Return [x, y] of the center of cell containing provided text 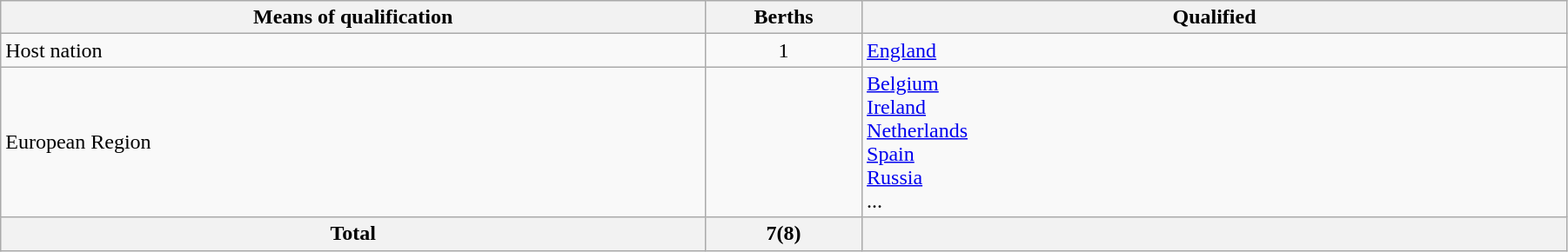
European Region [353, 143]
Total [353, 234]
Means of qualification [353, 17]
England [1215, 50]
7(8) [784, 234]
Qualified [1215, 17]
Berths [784, 17]
Belgium Ireland Netherlands Spain Russia... [1215, 143]
1 [784, 50]
Host nation [353, 50]
